Determine the [x, y] coordinate at the center of the cell enclosing the given text.  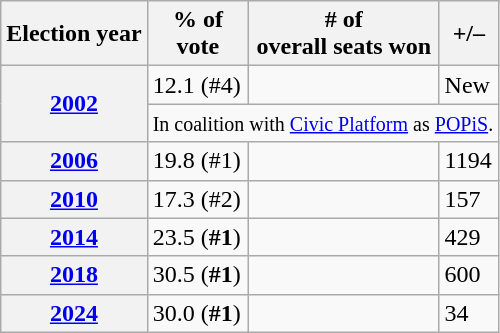
19.8 (#1) [198, 161]
2014 [74, 237]
600 [469, 275]
2024 [74, 313]
23.5 (#1) [198, 237]
1194 [469, 161]
2006 [74, 161]
New [469, 85]
2018 [74, 275]
30.0 (#1) [198, 313]
157 [469, 199]
# ofoverall seats won [344, 34]
Election year [74, 34]
2010 [74, 199]
2002 [74, 104]
17.3 (#2) [198, 199]
% ofvote [198, 34]
In coalition with Civic Platform as POPiS. [323, 123]
34 [469, 313]
429 [469, 237]
30.5 (#1) [198, 275]
12.1 (#4) [198, 85]
+/– [469, 34]
